Extract the [X, Y] coordinate from the center of the cell holding the provided text.  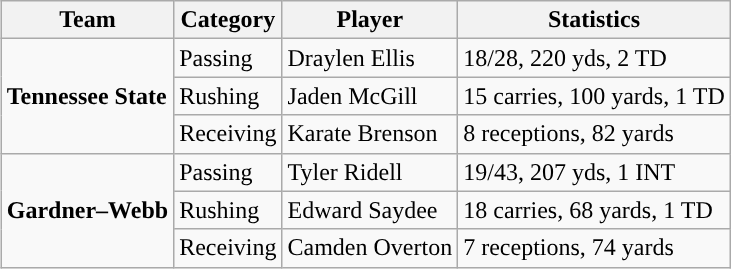
Jaden McGill [370, 96]
7 receptions, 74 yards [594, 248]
15 carries, 100 yards, 1 TD [594, 96]
Edward Saydee [370, 210]
Player [370, 20]
18/28, 220 yds, 2 TD [594, 58]
Team [87, 20]
8 receptions, 82 yards [594, 134]
Tyler Ridell [370, 172]
18 carries, 68 yards, 1 TD [594, 210]
Karate Brenson [370, 134]
Statistics [594, 20]
Category [228, 20]
Gardner–Webb [87, 210]
Tennessee State [87, 96]
Draylen Ellis [370, 58]
Camden Overton [370, 248]
19/43, 207 yds, 1 INT [594, 172]
